From the cell containing the given text, extract its center point as (X, Y) coordinate. 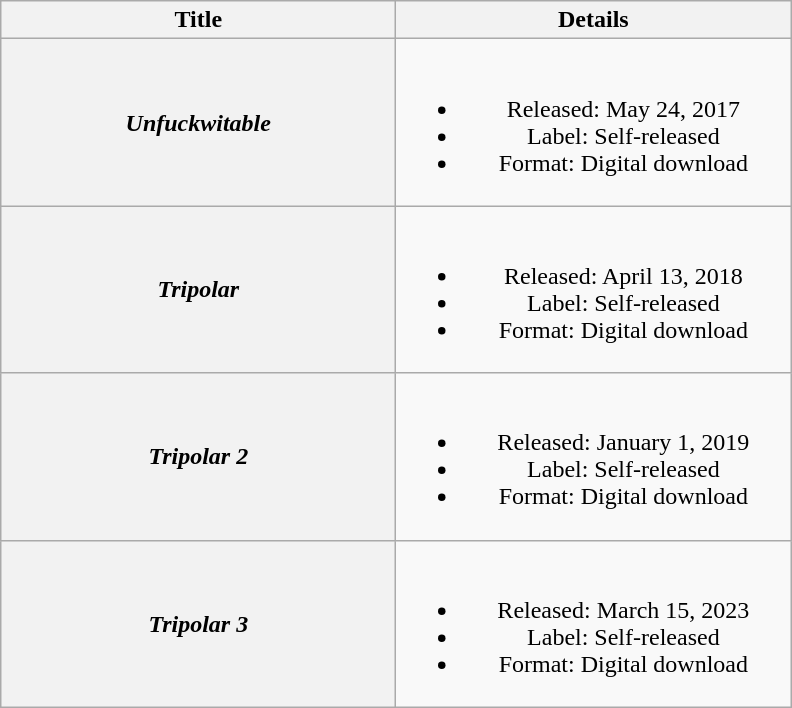
Released: January 1, 2019Label: Self-releasedFormat: Digital download (594, 456)
Tripolar (198, 290)
Tripolar 3 (198, 624)
Details (594, 20)
Released: April 13, 2018Label: Self-releasedFormat: Digital download (594, 290)
Tripolar 2 (198, 456)
Title (198, 20)
Released: May 24, 2017Label: Self-releasedFormat: Digital download (594, 122)
Unfuckwitable (198, 122)
Released: March 15, 2023Label: Self-releasedFormat: Digital download (594, 624)
